Provide the [X, Y] coordinate of the cell's center where the given text is located.  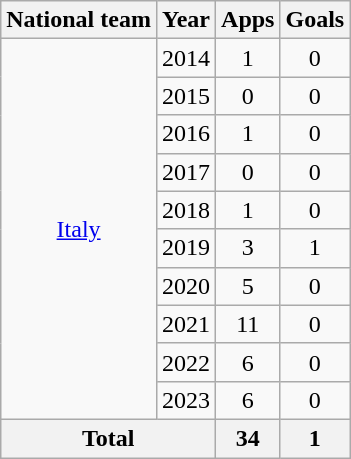
Year [186, 20]
3 [248, 248]
Goals [315, 20]
2020 [186, 286]
2021 [186, 324]
2014 [186, 58]
2019 [186, 248]
34 [248, 438]
2016 [186, 134]
National team [79, 20]
2018 [186, 210]
Total [108, 438]
2017 [186, 172]
2022 [186, 362]
5 [248, 286]
2015 [186, 96]
Italy [79, 230]
2023 [186, 400]
11 [248, 324]
Apps [248, 20]
